Locate the cell with the specified text and output its [x, y] center coordinate. 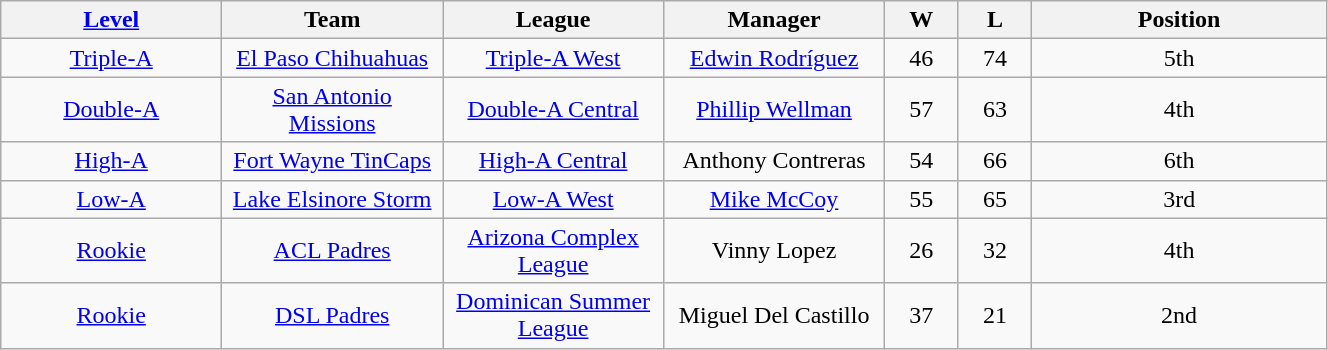
3rd [1180, 199]
21 [995, 316]
Anthony Contreras [774, 161]
Low-A West [554, 199]
65 [995, 199]
High-A Central [554, 161]
Lake Elsinore Storm [332, 199]
66 [995, 161]
37 [922, 316]
Manager [774, 20]
57 [922, 110]
League [554, 20]
Mike McCoy [774, 199]
6th [1180, 161]
L [995, 20]
El Paso Chihuahuas [332, 58]
Dominican Summer League [554, 316]
63 [995, 110]
Position [1180, 20]
Fort Wayne TinCaps [332, 161]
Double-A [112, 110]
Low-A [112, 199]
5th [1180, 58]
Vinny Lopez [774, 250]
Triple-A West [554, 58]
W [922, 20]
2nd [1180, 316]
High-A [112, 161]
DSL Padres [332, 316]
46 [922, 58]
32 [995, 250]
Team [332, 20]
26 [922, 250]
Level [112, 20]
Arizona Complex League [554, 250]
Miguel Del Castillo [774, 316]
Edwin Rodríguez [774, 58]
74 [995, 58]
54 [922, 161]
Phillip Wellman [774, 110]
ACL Padres [332, 250]
San Antonio Missions [332, 110]
Double-A Central [554, 110]
55 [922, 199]
Triple-A [112, 58]
